Identify which cell holds the provided text, then report its (X, Y) central coordinate. 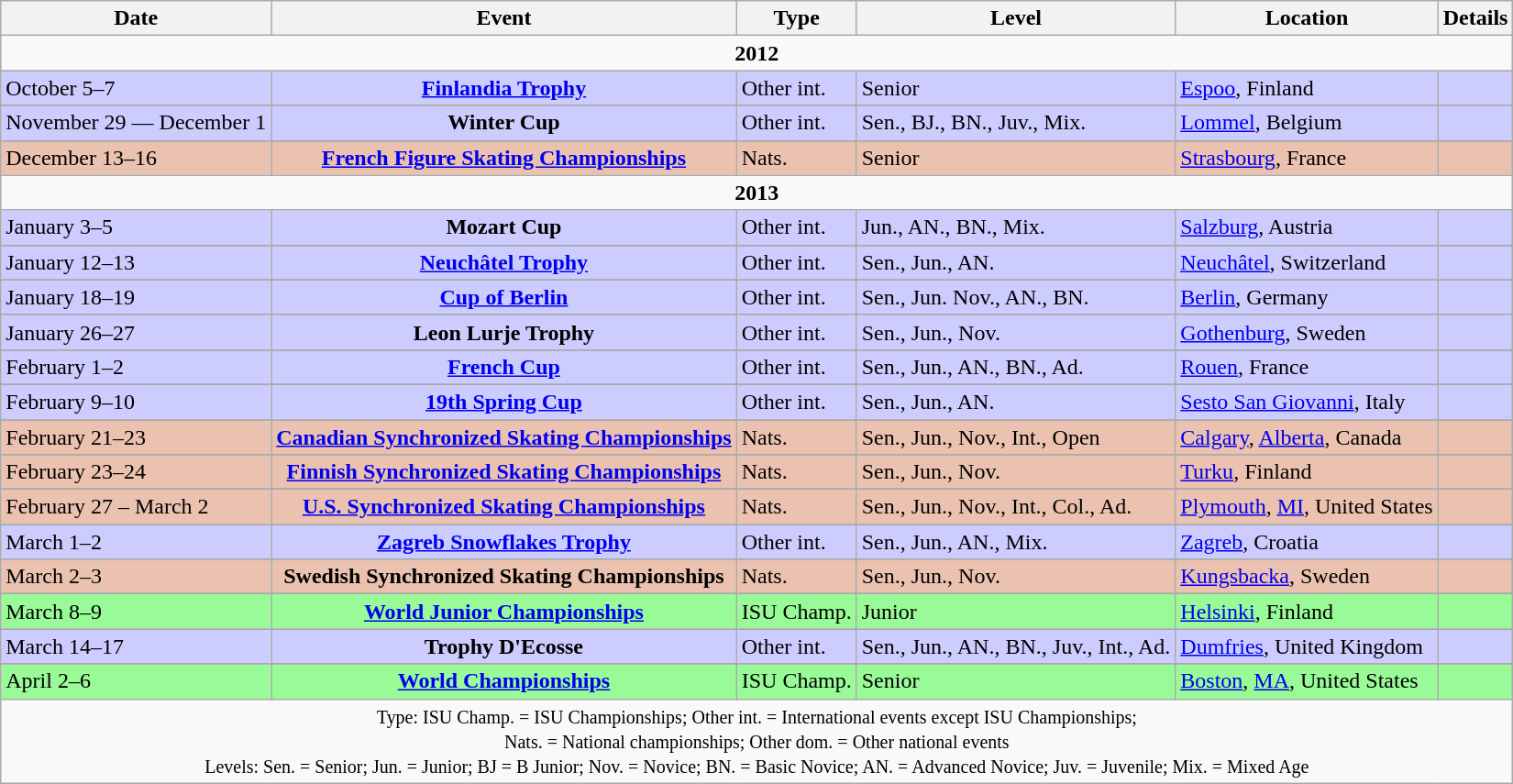
Sen., Jun., AN., BN., Ad. (1016, 367)
Type (796, 18)
Calgary, Alberta, Canada (1307, 437)
Sen., Jun., Nov., Int., Open (1016, 437)
Sen., Jun. Nov., AN., BN. (1016, 297)
January 26–27 (136, 332)
Plymouth, MI, United States (1307, 507)
Sen., BJ., BN., Juv., Mix. (1016, 123)
Junior (1016, 612)
January 18–19 (136, 297)
Dumfries, United Kingdom (1307, 646)
Event (504, 18)
January 12–13 (136, 262)
February 21–23 (136, 437)
Boston, MA, United States (1307, 681)
Lommel, Belgium (1307, 123)
November 29 — December 1 (136, 123)
Zagreb, Croatia (1307, 542)
February 1–2 (136, 367)
Trophy D'Ecosse (504, 646)
Swedish Synchronized Skating Championships (504, 577)
Jun., AN., BN., Mix. (1016, 227)
Canadian Synchronized Skating Championships (504, 437)
February 23–24 (136, 472)
World Junior Championships (504, 612)
February 9–10 (136, 402)
Level (1016, 18)
Berlin, Germany (1307, 297)
Zagreb Snowflakes Trophy (504, 542)
Sen., Jun., Nov., Int., Col., Ad. (1016, 507)
January 3–5 (136, 227)
Kungsbacka, Sweden (1307, 577)
April 2–6 (136, 681)
19th Spring Cup (504, 402)
March 2–3 (136, 577)
Mozart Cup (504, 227)
Rouen, France (1307, 367)
October 5–7 (136, 88)
March 8–9 (136, 612)
Salzburg, Austria (1307, 227)
Sen., Jun., AN., BN., Juv., Int., Ad. (1016, 646)
Cup of Berlin (504, 297)
French Figure Skating Championships (504, 158)
March 14–17 (136, 646)
Sen., Jun., AN., Mix. (1016, 542)
U.S. Synchronized Skating Championships (504, 507)
February 27 – March 2 (136, 507)
Finnish Synchronized Skating Championships (504, 472)
Winter Cup (504, 123)
Turku, Finland (1307, 472)
Neuchâtel, Switzerland (1307, 262)
2013 (757, 193)
World Championships (504, 681)
Espoo, Finland (1307, 88)
Helsinki, Finland (1307, 612)
Leon Lurje Trophy (504, 332)
Date (136, 18)
December 13–16 (136, 158)
Details (1475, 18)
Strasbourg, France (1307, 158)
Finlandia Trophy (504, 88)
French Cup (504, 367)
Gothenburg, Sweden (1307, 332)
March 1–2 (136, 542)
Sesto San Giovanni, Italy (1307, 402)
Neuchâtel Trophy (504, 262)
Location (1307, 18)
2012 (757, 53)
